Find where the given text appears and provide that cell's center as [X, Y] coordinate. 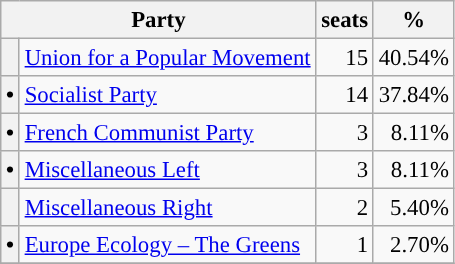
Socialist Party [168, 95]
1 [344, 245]
Miscellaneous Right [168, 208]
Miscellaneous Left [168, 170]
5.40% [414, 208]
2.70% [414, 245]
37.84% [414, 95]
Europe Ecology – The Greens [168, 245]
Union for a Popular Movement [168, 58]
seats [344, 20]
15 [344, 58]
2 [344, 208]
Party [158, 20]
14 [344, 95]
French Communist Party [168, 133]
40.54% [414, 58]
% [414, 20]
